Find where the given text appears and provide that cell's center as (X, Y) coordinate. 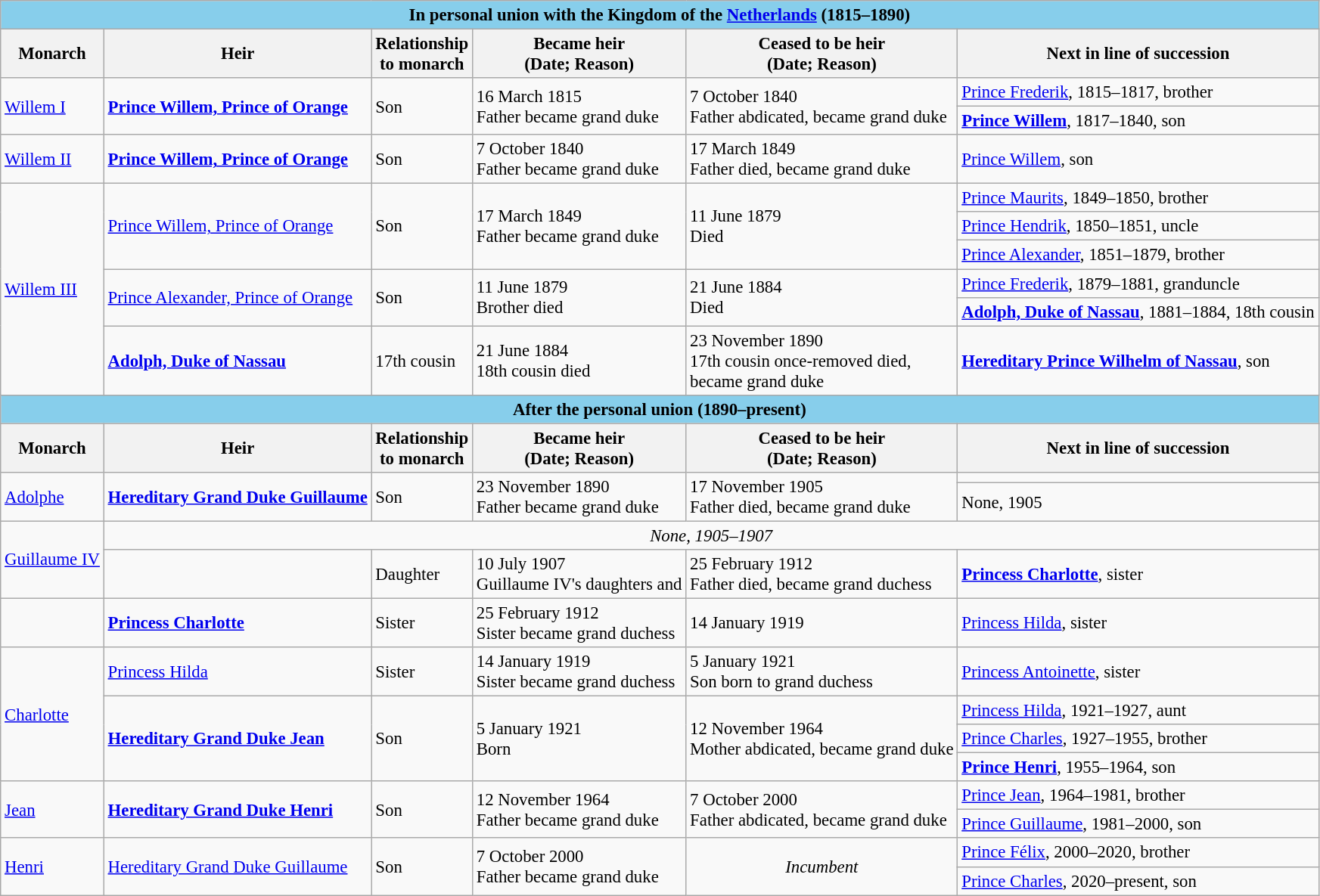
7 October 2000Father abdicated, became grand duke (822, 809)
5 January 1921Born (579, 739)
10 July 1907Guillaume IV's daughters and (579, 575)
Prince Frederik, 1879–1881, granduncle (1138, 284)
21 June 188418th cousin died (579, 361)
11 June 1879Died (822, 227)
Willem III (52, 290)
Prince Frederik, 1815–1817, brother (1138, 92)
After the personal union (1890–present) (660, 409)
Prince Maurits, 1849–1850, brother (1138, 198)
Prince Jean, 1964–1981, brother (1138, 795)
Adolphe (52, 498)
Prince Hendrik, 1850–1851, uncle (1138, 226)
12 November 1964Mother abdicated, became grand duke (822, 739)
Adolph, Duke of Nassau (238, 361)
Willem II (52, 159)
Princess Charlotte, sister (1138, 575)
Jean (52, 809)
23 November 1890Father became grand duke (579, 498)
11 June 1879Brother died (579, 298)
None, 1905–1907 (711, 535)
Princess Hilda, sister (1138, 623)
14 January 1919 (822, 623)
Prince Henri, 1955–1964, son (1138, 767)
12 November 1964Father became grand duke (579, 809)
Princess Antoinette, sister (1138, 671)
23 November 189017th cousin once-removed died,became grand duke (822, 361)
Henri (52, 867)
7 October 1840Father abdicated, became grand duke (822, 106)
17 March 1849Father became grand duke (579, 227)
Prince Alexander, 1851–1879, brother (1138, 255)
Charlotte (52, 714)
None, 1905 (1138, 502)
25 February 1912Sister became grand duchess (579, 623)
25 February 1912Father died, became grand duchess (822, 575)
Princess Charlotte (238, 623)
Prince Willem, son (1138, 159)
Princess Hilda (238, 671)
16 March 1815Father became grand duke (579, 106)
Daughter (422, 575)
14 January 1919Sister became grand duchess (579, 671)
Hereditary Grand Duke Jean (238, 739)
Princess Hilda, 1921–1927, aunt (1138, 711)
17 March 1849Father died, became grand duke (822, 159)
Prince Guillaume, 1981–2000, son (1138, 824)
5 January 1921Son born to grand duchess (822, 671)
Prince Charles, 2020–present, son (1138, 881)
Incumbent (822, 867)
Willem I (52, 106)
Prince Charles, 1927–1955, brother (1138, 739)
In personal union with the Kingdom of the Netherlands (1815–1890) (660, 15)
21 June 1884Died (822, 298)
Prince Félix, 2000–2020, brother (1138, 853)
Prince Alexander, Prince of Orange (238, 298)
7 October 2000Father became grand duke (579, 867)
Guillaume IV (52, 560)
Prince Willem, 1817–1840, son (1138, 121)
Adolph, Duke of Nassau, 1881–1884, 18th cousin (1138, 312)
17 November 1905Father died, became grand duke (822, 498)
Hereditary Prince Wilhelm of Nassau, son (1138, 361)
Hereditary Grand Duke Henri (238, 809)
17th cousin (422, 361)
7 October 1840Father became grand duke (579, 159)
